Identify which cell holds the provided text, then report its (x, y) central coordinate. 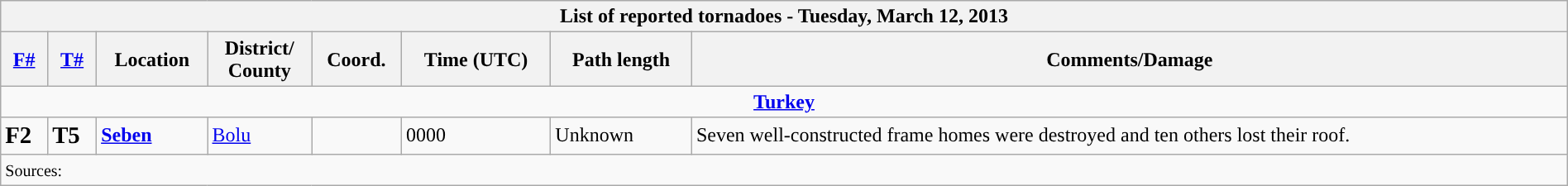
F2 (25, 136)
Path length (622, 60)
Bolu (260, 136)
List of reported tornadoes - Tuesday, March 12, 2013 (784, 17)
Unknown (622, 136)
Location (152, 60)
Sources: (784, 169)
T# (73, 60)
0000 (476, 136)
T5 (73, 136)
Seben (152, 136)
Comments/Damage (1130, 60)
Turkey (784, 102)
Coord. (357, 60)
F# (25, 60)
Time (UTC) (476, 60)
Seven well-constructed frame homes were destroyed and ten others lost their roof. (1130, 136)
District/County (260, 60)
